Determine the [x, y] coordinate at the center of the cell enclosing the given text.  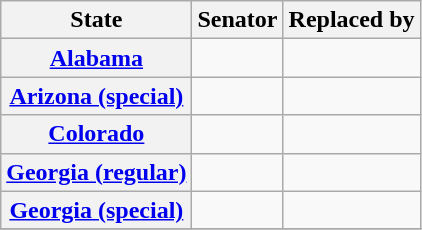
Senator [238, 20]
Georgia (special) [96, 210]
Alabama [96, 58]
Georgia (regular) [96, 172]
Arizona (special) [96, 96]
Replaced by [352, 20]
Colorado [96, 134]
State [96, 20]
